Detect which cell encompasses the target text, then output its [X, Y] center coordinate. 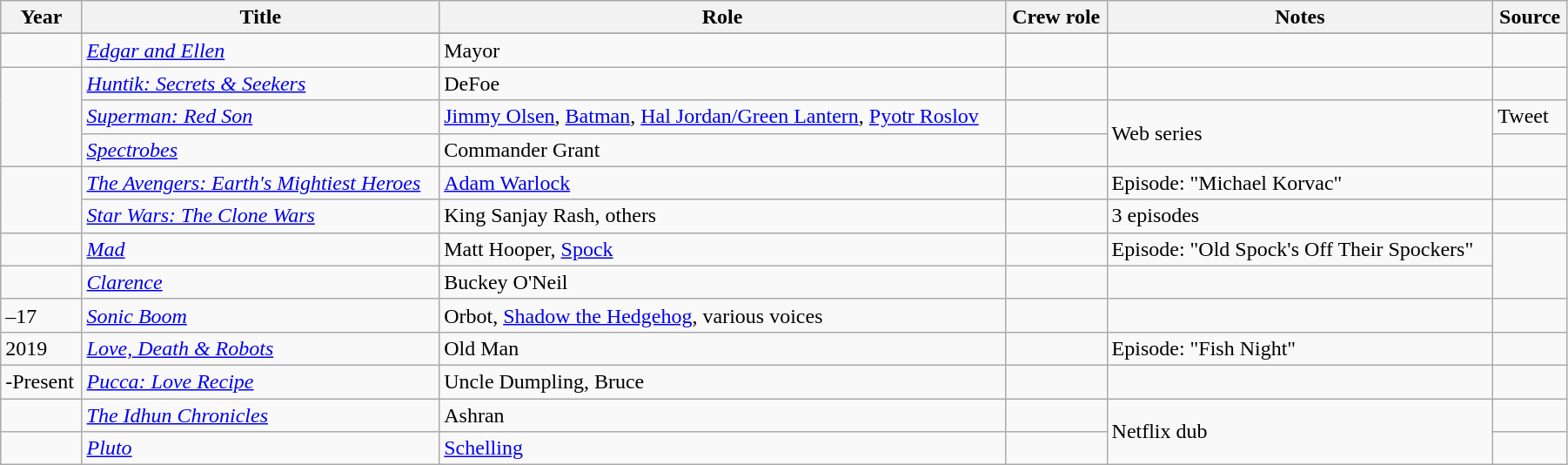
Orbot, Shadow the Hedgehog, various voices [722, 315]
Love, Death & Robots [261, 348]
Crew role [1056, 17]
Episode: "Old Spock's Off Their Spockers" [1300, 249]
The Avengers: Earth's Mightiest Heroes [261, 183]
Superman: Red Son [261, 117]
Mad [261, 249]
Matt Hooper, Spock [722, 249]
DeFoe [722, 84]
Title [261, 17]
Pluto [261, 448]
Ashran [722, 415]
Source [1530, 17]
Role [722, 17]
Adam Warlock [722, 183]
Netflix dub [1300, 432]
Commander Grant [722, 150]
Spectrobes [261, 150]
Sonic Boom [261, 315]
–17 [42, 315]
Edgar and Ellen [261, 51]
2019 [42, 348]
Year [42, 17]
Star Wars: The Clone Wars [261, 216]
Buckey O'Neil [722, 282]
Episode: "Michael Korvac" [1300, 183]
Clarence [261, 282]
-Present [42, 381]
Jimmy Olsen, Batman, Hal Jordan/Green Lantern, Pyotr Roslov [722, 117]
3 episodes [1300, 216]
Tweet [1530, 117]
Schelling [722, 448]
Huntik: Secrets & Seekers [261, 84]
Old Man [722, 348]
King Sanjay Rash, others [722, 216]
Uncle Dumpling, Bruce [722, 381]
Episode: "Fish Night" [1300, 348]
The Idhun Chronicles [261, 415]
Mayor [722, 51]
Pucca: Love Recipe [261, 381]
Notes [1300, 17]
Web series [1300, 133]
